Detect which cell encompasses the target text, then output its [X, Y] center coordinate. 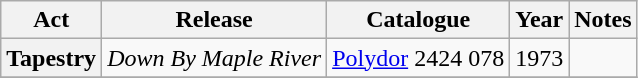
Tapestry [52, 58]
1973 [540, 58]
Release [214, 20]
Year [540, 20]
Catalogue [418, 20]
Polydor 2424 078 [418, 58]
Notes [603, 20]
Act [52, 20]
Down By Maple River [214, 58]
